Capture the cell that displays the provided text and extract its (X, Y) central coordinate. 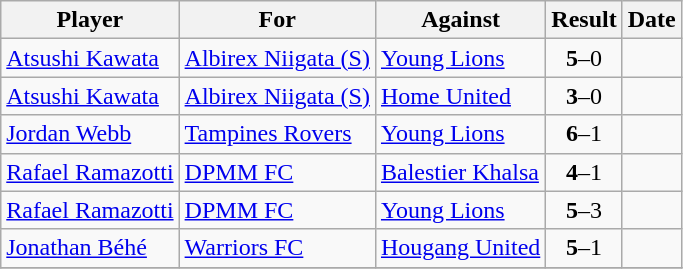
Jonathan Béhé (90, 248)
Player (90, 20)
Hougang United (460, 248)
For (277, 20)
Warriors FC (277, 248)
Balestier Khalsa (460, 172)
5–0 (584, 58)
Home United (460, 96)
Jordan Webb (90, 134)
5–3 (584, 210)
3–0 (584, 96)
Result (584, 20)
5–1 (584, 248)
Tampines Rovers (277, 134)
Date (652, 20)
Against (460, 20)
4–1 (584, 172)
6–1 (584, 134)
